Locate the cell with the specified text and output its (X, Y) center coordinate. 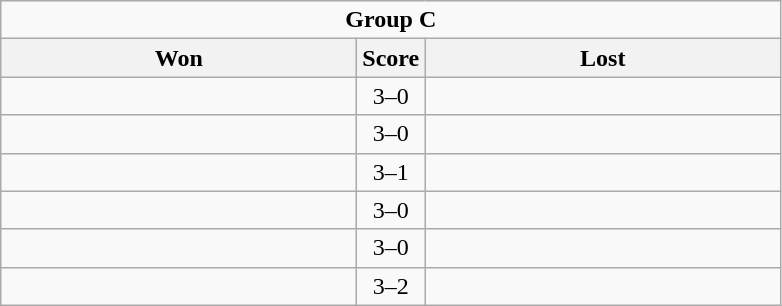
3–1 (391, 172)
3–2 (391, 286)
Won (179, 58)
Group C (391, 20)
Score (391, 58)
Lost (603, 58)
